Return [x, y] of the center of cell containing provided text 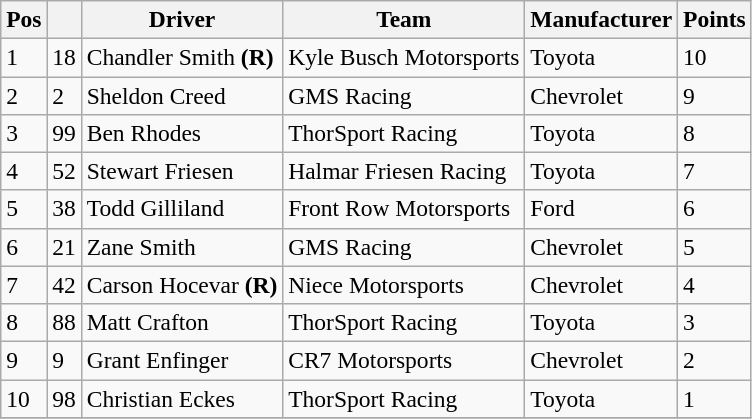
Ford [602, 209]
Team [404, 19]
99 [64, 133]
Sheldon Creed [182, 95]
Carson Hocevar (R) [182, 285]
CR7 Motorsports [404, 360]
Driver [182, 19]
38 [64, 209]
Todd Gilliland [182, 209]
88 [64, 322]
18 [64, 57]
Points [715, 19]
Zane Smith [182, 247]
Chandler Smith (R) [182, 57]
21 [64, 247]
Front Row Motorsports [404, 209]
Ben Rhodes [182, 133]
Manufacturer [602, 19]
Stewart Friesen [182, 171]
52 [64, 171]
Pos [24, 19]
Halmar Friesen Racing [404, 171]
42 [64, 285]
Grant Enfinger [182, 360]
98 [64, 398]
Niece Motorsports [404, 285]
Matt Crafton [182, 322]
Christian Eckes [182, 398]
Kyle Busch Motorsports [404, 57]
